Locate the cell with the specified text and output its [x, y] center coordinate. 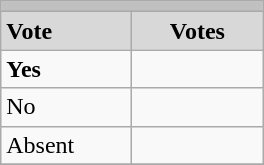
Absent [66, 145]
No [66, 107]
Votes [198, 31]
Vote [66, 31]
Yes [66, 69]
